Capture the cell that displays the provided text and extract its (X, Y) central coordinate. 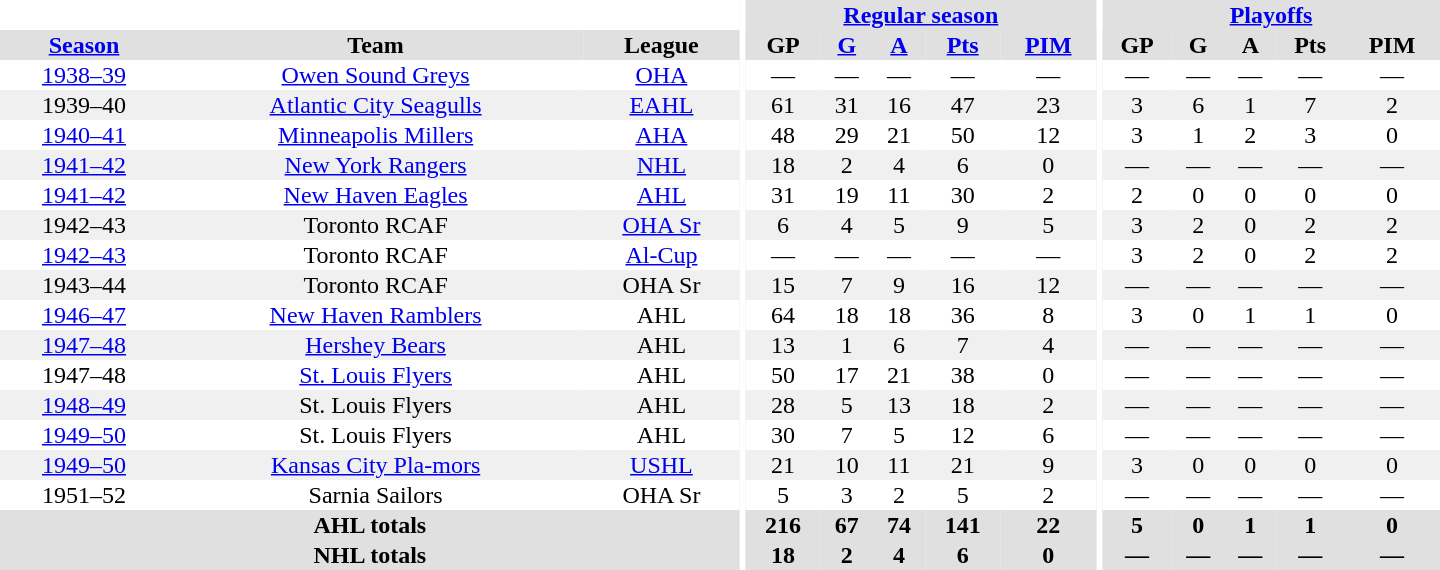
1938–39 (84, 75)
1940–41 (84, 135)
15 (782, 285)
NHL (661, 165)
Atlantic City Seagulls (376, 105)
48 (782, 135)
Hershey Bears (376, 345)
Kansas City Pla-mors (376, 465)
8 (1048, 315)
74 (899, 525)
141 (962, 525)
AHL totals (370, 525)
38 (962, 375)
Season (84, 45)
Al-Cup (661, 255)
Minneapolis Millers (376, 135)
17 (847, 375)
28 (782, 405)
USHL (661, 465)
1943–44 (84, 285)
1939–40 (84, 105)
1948–49 (84, 405)
10 (847, 465)
1946–47 (84, 315)
47 (962, 105)
AHA (661, 135)
Owen Sound Greys (376, 75)
19 (847, 195)
1951–52 (84, 495)
23 (1048, 105)
Team (376, 45)
36 (962, 315)
29 (847, 135)
New Haven Ramblers (376, 315)
New Haven Eagles (376, 195)
New York Rangers (376, 165)
216 (782, 525)
League (661, 45)
67 (847, 525)
22 (1048, 525)
61 (782, 105)
Sarnia Sailors (376, 495)
64 (782, 315)
EAHL (661, 105)
OHA (661, 75)
Playoffs (1271, 15)
NHL totals (370, 555)
Regular season (920, 15)
